Identify which cell holds the provided text, then report its (X, Y) central coordinate. 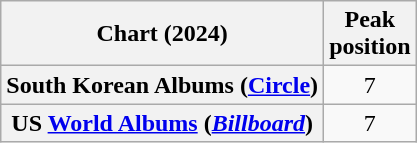
South Korean Albums (Circle) (162, 85)
Peakposition (370, 34)
Chart (2024) (162, 34)
US World Albums (Billboard) (162, 123)
